Return the (x, y) coordinate for the center point of the cell that contains the specified text.  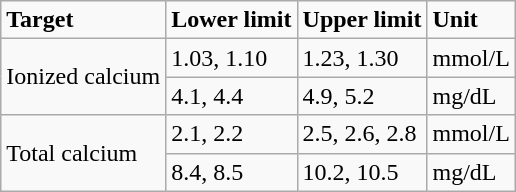
Target (84, 20)
4.9, 5.2 (362, 96)
2.5, 2.6, 2.8 (362, 134)
1.03, 1.10 (232, 58)
Upper limit (362, 20)
8.4, 8.5 (232, 172)
10.2, 10.5 (362, 172)
Ionized calcium (84, 77)
4.1, 4.4 (232, 96)
1.23, 1.30 (362, 58)
Lower limit (232, 20)
Total calcium (84, 153)
2.1, 2.2 (232, 134)
Unit (471, 20)
